Provide the (X, Y) coordinate of the cell's center where the given text is located.  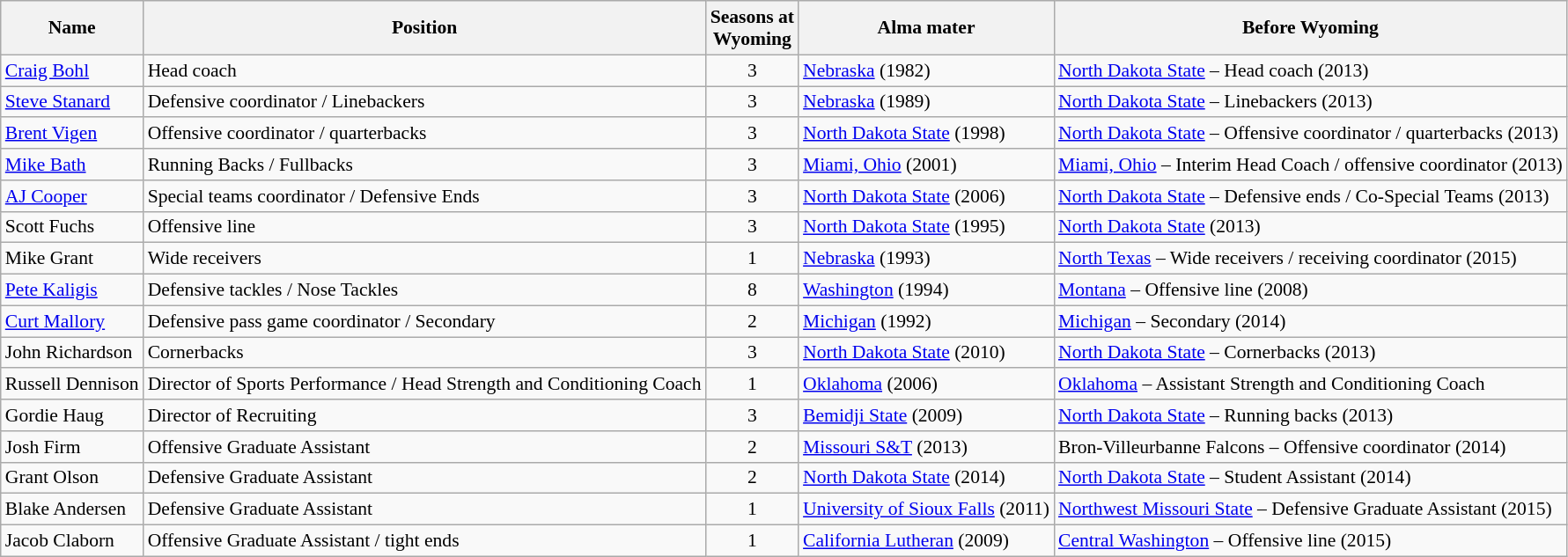
Michigan – Secondary (2014) (1310, 321)
California Lutheran (2009) (926, 541)
Craig Bohl (72, 70)
Running Backs / Fullbacks (424, 165)
North Dakota State (1995) (926, 227)
Gordie Haug (72, 415)
Oklahoma – Assistant Strength and Conditioning Coach (1310, 385)
North Dakota State – Head coach (2013) (1310, 70)
North Dakota State (2014) (926, 478)
North Dakota State – Defensive ends / Co-Special Teams (2013) (1310, 196)
Offensive line (424, 227)
Northwest Missouri State – Defensive Graduate Assistant (2015) (1310, 509)
Missouri S&T (2013) (926, 447)
Position (424, 28)
Director of Sports Performance / Head Strength and Conditioning Coach (424, 385)
Director of Recruiting (424, 415)
Russell Dennison (72, 385)
Offensive Graduate Assistant (424, 447)
Bemidji State (2009) (926, 415)
Grant Olson (72, 478)
Bron-Villeurbanne Falcons – Offensive coordinator (2014) (1310, 447)
Nebraska (1993) (926, 259)
Offensive Graduate Assistant / tight ends (424, 541)
Pete Kaligis (72, 290)
North Dakota State (2010) (926, 353)
Steve Stanard (72, 102)
Defensive pass game coordinator / Secondary (424, 321)
North Dakota State (2006) (926, 196)
North Texas – Wide receivers / receiving coordinator (2015) (1310, 259)
North Dakota State – Cornerbacks (2013) (1310, 353)
Jacob Claborn (72, 541)
Mike Bath (72, 165)
Alma mater (926, 28)
Josh Firm (72, 447)
Nebraska (1989) (926, 102)
North Dakota State – Running backs (2013) (1310, 415)
Cornerbacks (424, 353)
North Dakota State – Linebackers (2013) (1310, 102)
Nebraska (1982) (926, 70)
Defensive coordinator / Linebackers (424, 102)
Central Washington – Offensive line (2015) (1310, 541)
North Dakota State – Student Assistant (2014) (1310, 478)
Miami, Ohio (2001) (926, 165)
North Dakota State (2013) (1310, 227)
Wide receivers (424, 259)
8 (752, 290)
University of Sioux Falls (2011) (926, 509)
Miami, Ohio – Interim Head Coach / offensive coordinator (2013) (1310, 165)
Before Wyoming (1310, 28)
Blake Andersen (72, 509)
John Richardson (72, 353)
Montana – Offensive line (2008) (1310, 290)
Defensive tackles / Nose Tackles (424, 290)
Scott Fuchs (72, 227)
Mike Grant (72, 259)
Michigan (1992) (926, 321)
Name (72, 28)
Seasons atWyoming (752, 28)
Special teams coordinator / Defensive Ends (424, 196)
Washington (1994) (926, 290)
Oklahoma (2006) (926, 385)
AJ Cooper (72, 196)
North Dakota State (1998) (926, 134)
North Dakota State – Offensive coordinator / quarterbacks (2013) (1310, 134)
Curt Mallory (72, 321)
Offensive coordinator / quarterbacks (424, 134)
Head coach (424, 70)
Brent Vigen (72, 134)
